Pinpoint the cell where the given text exists, returning its [x, y] midpoint coordinate. 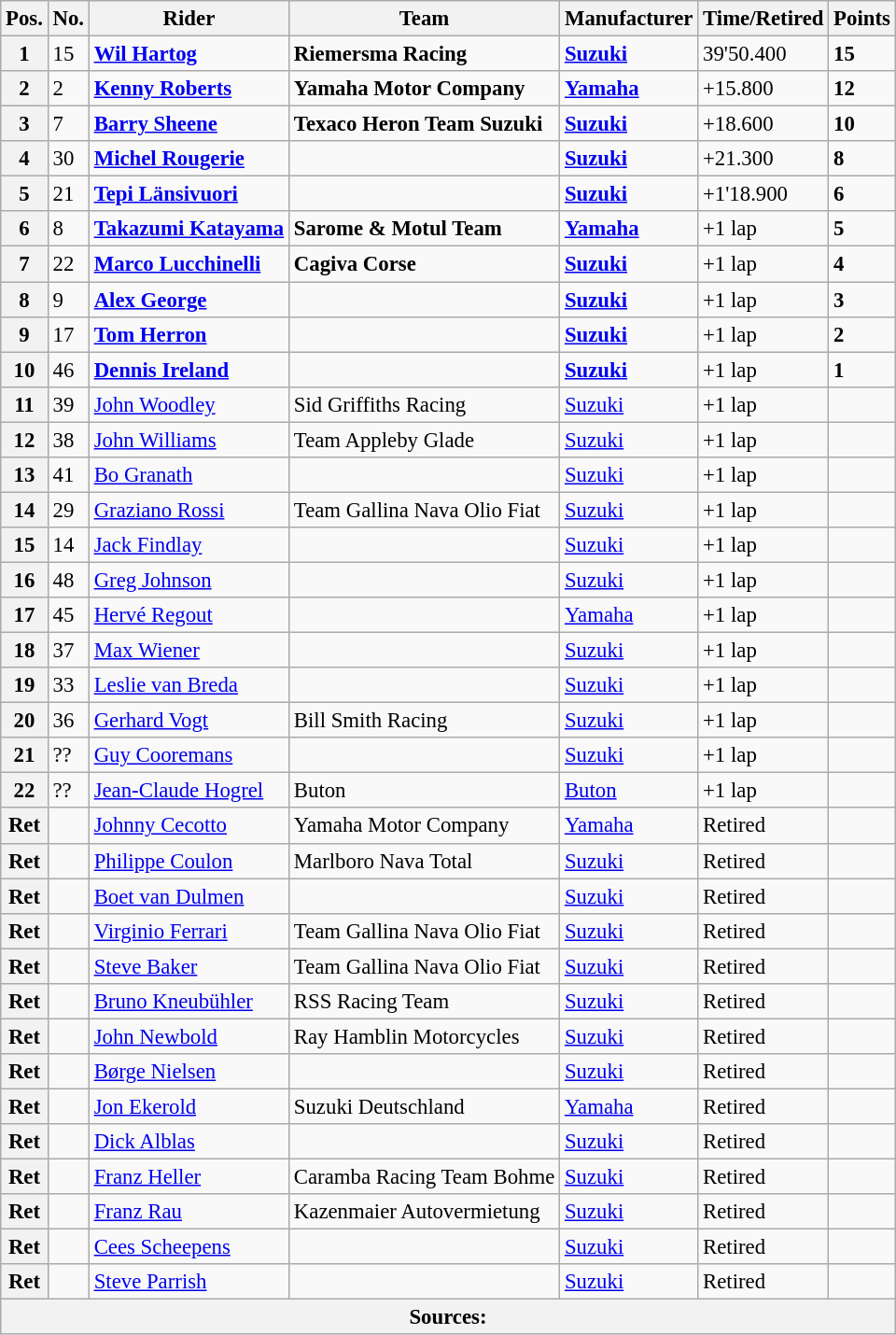
John Woodley [189, 404]
38 [68, 440]
Max Wiener [189, 651]
Team [425, 19]
Rider [189, 19]
39 [68, 404]
Graziano Rossi [189, 510]
Barry Sheene [189, 124]
Steve Parrish [189, 1282]
Johnny Cecotto [189, 826]
33 [68, 685]
Dick Alblas [189, 1142]
+1'18.900 [763, 194]
Marco Lucchinelli [189, 264]
Team Appleby Glade [425, 440]
Philippe Coulon [189, 861]
+15.800 [763, 89]
+18.600 [763, 124]
Jean-Claude Hogrel [189, 791]
37 [68, 651]
Sid Griffiths Racing [425, 404]
Suzuki Deutschland [425, 1106]
Sources: [448, 1317]
Bo Granath [189, 475]
18 [24, 651]
Michel Rougerie [189, 159]
Bruno Kneubühler [189, 1002]
Tom Herron [189, 334]
29 [68, 510]
Kenny Roberts [189, 89]
Guy Cooremans [189, 755]
Tepi Länsivuori [189, 194]
Alex George [189, 300]
Franz Heller [189, 1177]
Ray Hamblin Motorcycles [425, 1036]
Boet van Dulmen [189, 896]
No. [68, 19]
30 [68, 159]
13 [24, 475]
16 [24, 580]
RSS Racing Team [425, 1002]
Manufacturer [629, 19]
11 [24, 404]
46 [68, 370]
39'50.400 [763, 54]
Bill Smith Racing [425, 721]
Riemersma Racing [425, 54]
+21.300 [763, 159]
Greg Johnson [189, 580]
Marlboro Nava Total [425, 861]
Steve Baker [189, 966]
36 [68, 721]
Jon Ekerold [189, 1106]
Dennis Ireland [189, 370]
Points [862, 19]
48 [68, 580]
Time/Retired [763, 19]
Cagiva Corse [425, 264]
Texaco Heron Team Suzuki [425, 124]
Leslie van Breda [189, 685]
Virginio Ferrari [189, 931]
Sarome & Motul Team [425, 229]
Børge Nielsen [189, 1072]
Cees Scheepens [189, 1247]
Franz Rau [189, 1212]
45 [68, 615]
John Newbold [189, 1036]
41 [68, 475]
Gerhard Vogt [189, 721]
Caramba Racing Team Bohme [425, 1177]
20 [24, 721]
Takazumi Katayama [189, 229]
19 [24, 685]
Jack Findlay [189, 545]
Wil Hartog [189, 54]
John Williams [189, 440]
Kazenmaier Autovermietung [425, 1212]
Pos. [24, 19]
Hervé Regout [189, 615]
